Capture the cell that displays the provided text and extract its [x, y] central coordinate. 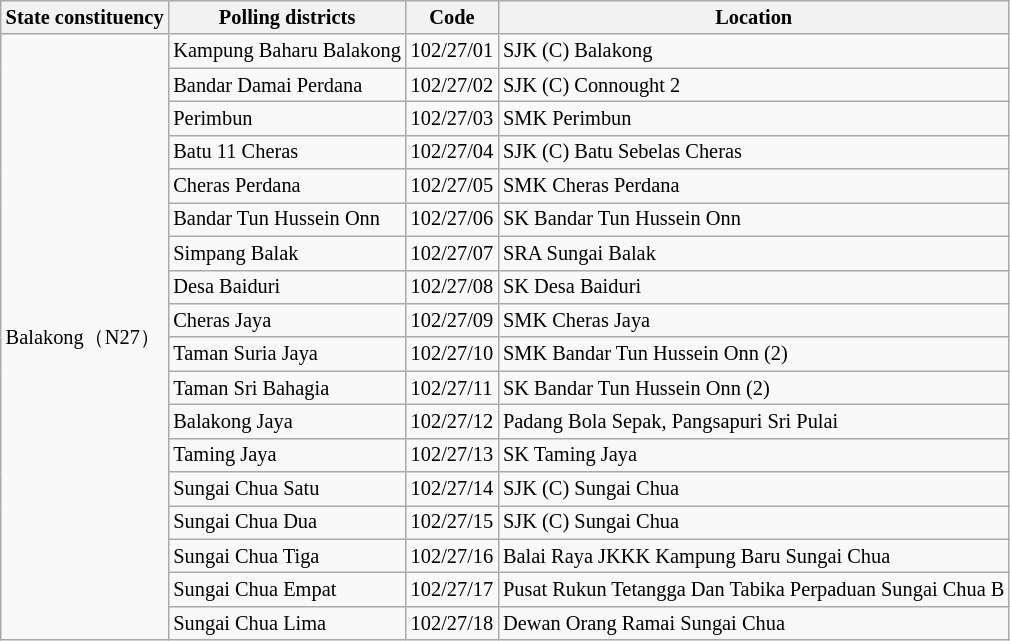
SJK (C) Batu Sebelas Cheras [754, 152]
SJK (C) Balakong [754, 51]
102/27/15 [452, 522]
SMK Cheras Jaya [754, 320]
102/27/04 [452, 152]
SJK (C) Connought 2 [754, 85]
Sungai Chua Tiga [286, 556]
Bandar Damai Perdana [286, 85]
SMK Cheras Perdana [754, 186]
Perimbun [286, 118]
SMK Perimbun [754, 118]
Pusat Rukun Tetangga Dan Tabika Perpaduan Sungai Chua B [754, 589]
102/27/03 [452, 118]
Taman Sri Bahagia [286, 388]
102/27/02 [452, 85]
Taming Jaya [286, 455]
Sungai Chua Lima [286, 623]
Location [754, 17]
102/27/12 [452, 421]
102/27/07 [452, 253]
SK Bandar Tun Hussein Onn (2) [754, 388]
SK Bandar Tun Hussein Onn [754, 219]
102/27/09 [452, 320]
SK Desa Baiduri [754, 287]
102/27/05 [452, 186]
Batu 11 Cheras [286, 152]
Balakong（N27） [85, 337]
SRA Sungai Balak [754, 253]
Dewan Orang Ramai Sungai Chua [754, 623]
State constituency [85, 17]
Bandar Tun Hussein Onn [286, 219]
Desa Baiduri [286, 287]
102/27/10 [452, 354]
102/27/06 [452, 219]
Kampung Baharu Balakong [286, 51]
Padang Bola Sepak, Pangsapuri Sri Pulai [754, 421]
SK Taming Jaya [754, 455]
102/27/08 [452, 287]
Code [452, 17]
Balai Raya JKKK Kampung Baru Sungai Chua [754, 556]
Sungai Chua Dua [286, 522]
102/27/11 [452, 388]
Sungai Chua Satu [286, 489]
102/27/14 [452, 489]
Balakong Jaya [286, 421]
Polling districts [286, 17]
102/27/18 [452, 623]
102/27/17 [452, 589]
102/27/13 [452, 455]
Cheras Perdana [286, 186]
Taman Suria Jaya [286, 354]
102/27/16 [452, 556]
102/27/01 [452, 51]
SMK Bandar Tun Hussein Onn (2) [754, 354]
Sungai Chua Empat [286, 589]
Simpang Balak [286, 253]
Cheras Jaya [286, 320]
